Determine the (X, Y) coordinate at the center of the cell enclosing the given text.  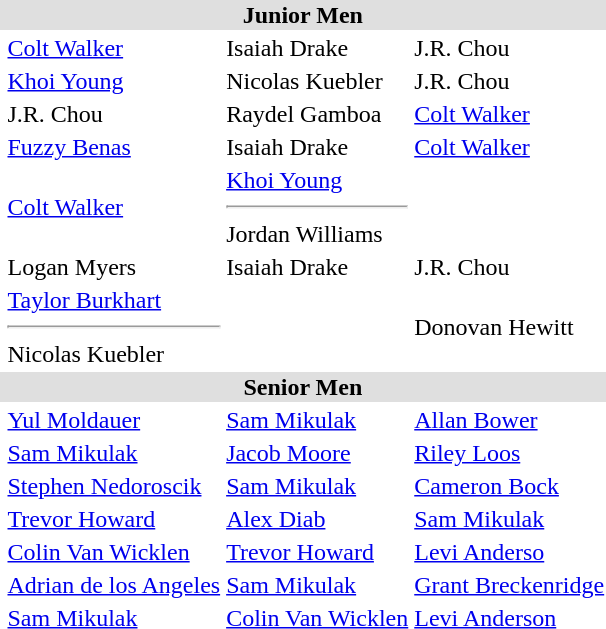
Jacob Moore (318, 453)
Logan Myers (114, 267)
Cameron Bock (510, 486)
Grant Breckenridge (510, 585)
Adrian de los Angeles (114, 585)
Fuzzy Benas (114, 147)
Stephen Nedoroscik (114, 486)
Taylor BurkhartNicolas Kuebler (114, 327)
Khoi Young (114, 81)
Donovan Hewitt (510, 327)
Senior Men (303, 387)
Allan Bower (510, 420)
Khoi YoungJordan Williams (318, 207)
Yul Moldauer (114, 420)
Colin Van Wicklen (114, 552)
Nicolas Kuebler (318, 81)
Raydel Gamboa (318, 114)
Levi Anderso (510, 552)
Junior Men (303, 15)
Alex Diab (318, 519)
Riley Loos (510, 453)
